Return the [x, y] coordinate for the center point of the cell that contains the specified text.  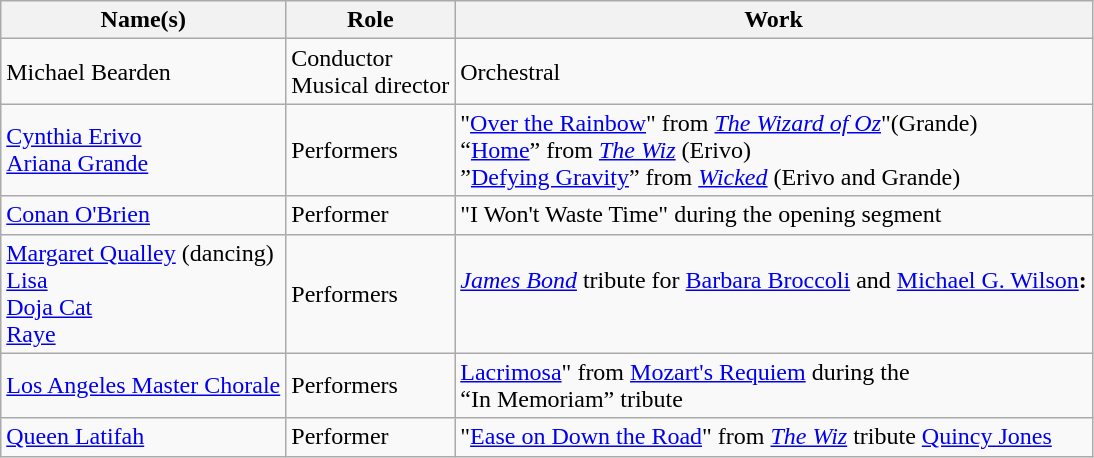
"Ease on Down the Road" from The Wiz tribute Quincy Jones [774, 437]
Work [774, 20]
Michael Bearden [144, 72]
Conan O'Brien [144, 215]
ConductorMusical director [370, 72]
Los Angeles Master Chorale [144, 386]
Cynthia ErivoAriana Grande [144, 150]
Margaret Qualley (dancing)LisaDoja CatRaye [144, 294]
Lacrimosa" from Mozart's Requiem during the“In Memoriam” tribute [774, 386]
Role [370, 20]
"I Won't Waste Time" during the opening segment [774, 215]
James Bond tribute for Barbara Broccoli and Michael G. Wilson: [774, 294]
Queen Latifah [144, 437]
"Over the Rainbow" from The Wizard of Oz"(Grande)“Home” from The Wiz (Erivo)”Defying Gravity” from Wicked (Erivo and Grande) [774, 150]
Orchestral [774, 72]
Name(s) [144, 20]
